For the text-containing cell, return its midpoint in [X, Y] coordinate format. 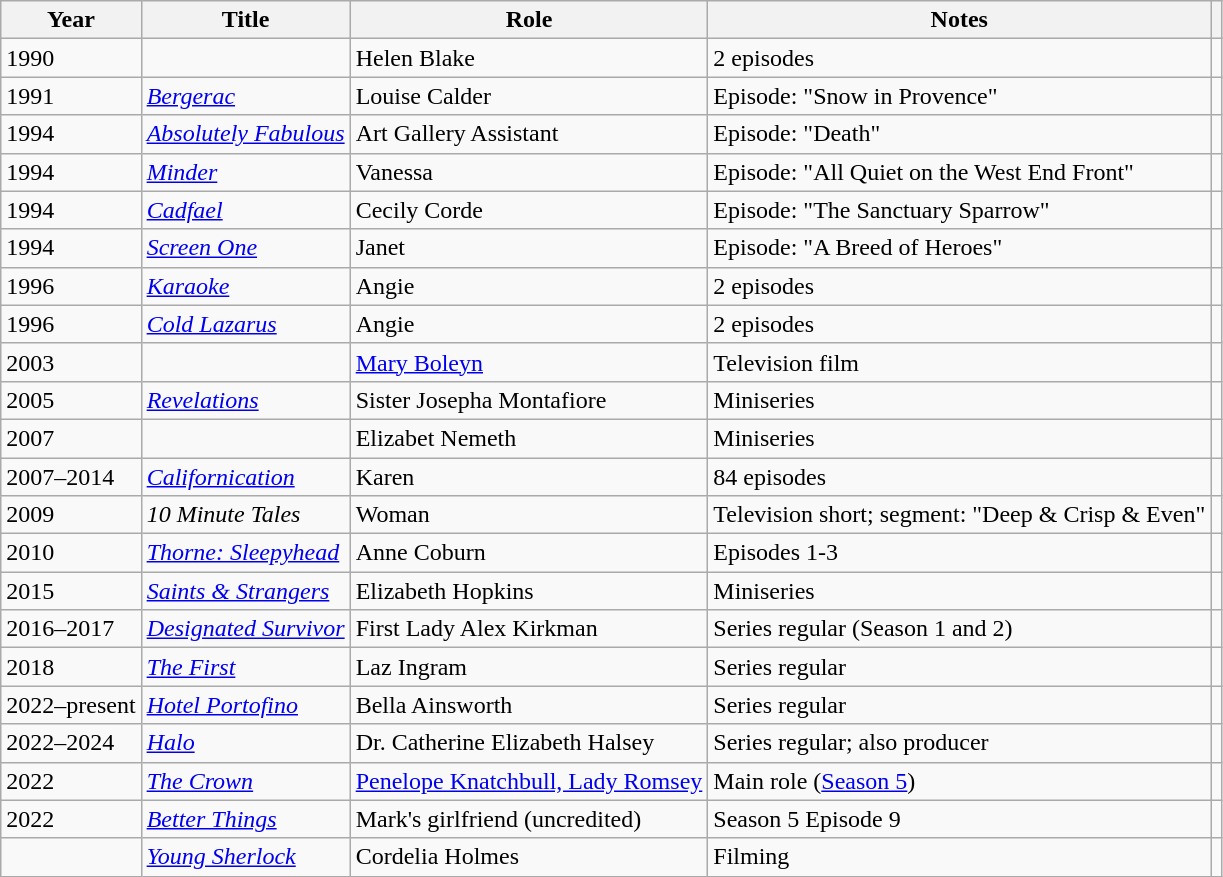
Helen Blake [529, 58]
Episode: "A Breed of Heroes" [960, 248]
Episodes 1-3 [960, 553]
Role [529, 20]
Filming [960, 857]
Series regular; also producer [960, 743]
Main role (Season 5) [960, 781]
Young Sherlock [246, 857]
2022–present [71, 705]
Better Things [246, 819]
2003 [71, 362]
2007–2014 [71, 477]
Revelations [246, 400]
Television film [960, 362]
Cecily Corde [529, 210]
Series regular (Season 1 and 2) [960, 629]
Karen [529, 477]
Dr. Catherine Elizabeth Halsey [529, 743]
Anne Coburn [529, 553]
The Crown [246, 781]
2005 [71, 400]
Minder [246, 172]
Cold Lazarus [246, 324]
Episode: "Snow in Provence" [960, 96]
Episode: "The Sanctuary Sparrow" [960, 210]
2016–2017 [71, 629]
2022–2024 [71, 743]
Halo [246, 743]
Vanessa [529, 172]
2009 [71, 515]
Bella Ainsworth [529, 705]
Sister Josepha Montafiore [529, 400]
Absolutely Fabulous [246, 134]
First Lady Alex Kirkman [529, 629]
Designated Survivor [246, 629]
Screen One [246, 248]
84 episodes [960, 477]
Penelope Knatchbull, Lady Romsey [529, 781]
Saints & Strangers [246, 591]
2010 [71, 553]
Karaoke [246, 286]
Year [71, 20]
2007 [71, 438]
Episode: "All Quiet on the West End Front" [960, 172]
Art Gallery Assistant [529, 134]
Mark's girlfriend (uncredited) [529, 819]
Janet [529, 248]
Thorne: Sleepyhead [246, 553]
1991 [71, 96]
Bergerac [246, 96]
Californication [246, 477]
Television short; segment: "Deep & Crisp & Even" [960, 515]
Laz Ingram [529, 667]
Episode: "Death" [960, 134]
10 Minute Tales [246, 515]
The First [246, 667]
Notes [960, 20]
Elizabet Nemeth [529, 438]
2015 [71, 591]
1990 [71, 58]
Mary Boleyn [529, 362]
Hotel Portofino [246, 705]
Woman [529, 515]
2018 [71, 667]
Cadfael [246, 210]
Title [246, 20]
Season 5 Episode 9 [960, 819]
Louise Calder [529, 96]
Elizabeth Hopkins [529, 591]
Cordelia Holmes [529, 857]
